Capture the cell that displays the provided text and extract its [x, y] central coordinate. 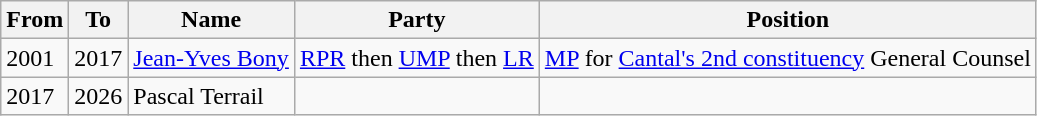
Position [788, 20]
2026 [98, 96]
From [35, 20]
2001 [35, 58]
MP for Cantal's 2nd constituency General Counsel [788, 58]
RPR then UMP then LR [416, 58]
Name [212, 20]
Pascal Terrail [212, 96]
Party [416, 20]
Jean-Yves Bony [212, 58]
To [98, 20]
